Locate the cell with the specified text and output its [x, y] center coordinate. 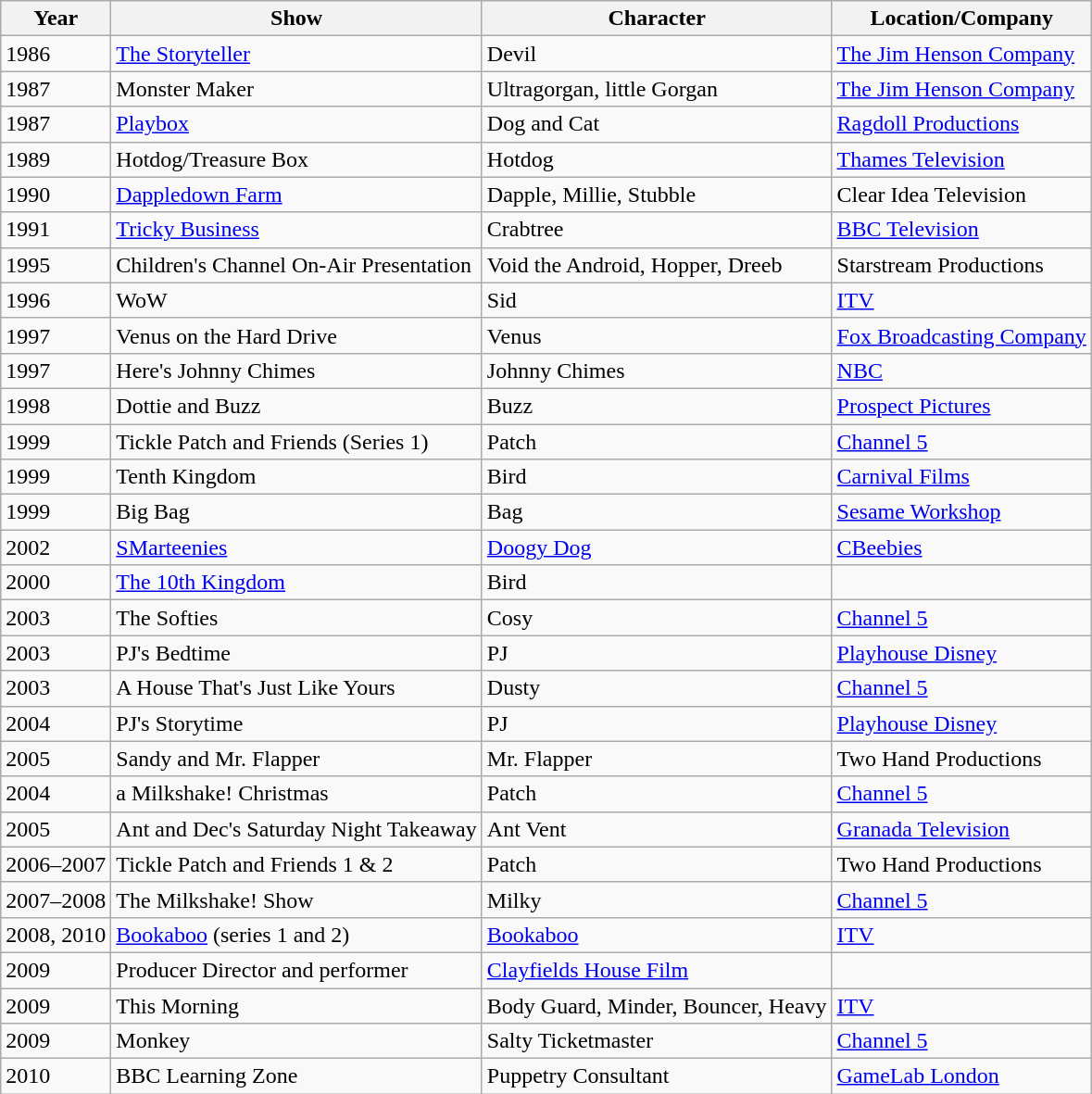
The 10th Kingdom [296, 583]
Dapple, Millie, Stubble [657, 195]
This Morning [296, 1005]
Dappledown Farm [296, 195]
Clear Idea Television [961, 195]
PJ's Bedtime [296, 653]
1995 [56, 265]
BBC Learning Zone [296, 1076]
2008, 2010 [56, 935]
The Storyteller [296, 54]
Playbox [296, 124]
Monkey [296, 1041]
2007–2008 [56, 899]
Fox Broadcasting Company [961, 335]
The Softies [296, 618]
Doogy Dog [657, 547]
Tenth Kingdom [296, 477]
Tickle Patch and Friends (Series 1) [296, 442]
Ant Vent [657, 829]
Milky [657, 899]
Bookaboo (series 1 and 2) [296, 935]
A House That's Just Like Yours [296, 688]
Starstream Productions [961, 265]
1998 [56, 406]
WoW [296, 300]
Sesame Workshop [961, 512]
2002 [56, 547]
a Milkshake! Christmas [296, 794]
Clayfields House Film [657, 970]
Hotdog/Treasure Box [296, 159]
Ragdoll Productions [961, 124]
Venus [657, 335]
GameLab London [961, 1076]
Dusty [657, 688]
Producer Director and performer [296, 970]
2010 [56, 1076]
Crabtree [657, 230]
Tickle Patch and Friends 1 & 2 [296, 864]
Dog and Cat [657, 124]
Sid [657, 300]
1990 [56, 195]
The Milkshake! Show [296, 899]
Show [296, 19]
Granada Television [961, 829]
Year [56, 19]
Character [657, 19]
Ultragorgan, little Gorgan [657, 89]
Salty Ticketmaster [657, 1041]
Buzz [657, 406]
Body Guard, Minder, Bouncer, Heavy [657, 1005]
Sandy and Mr. Flapper [296, 759]
Hotdog [657, 159]
Dottie and Buzz [296, 406]
BBC Television [961, 230]
1996 [56, 300]
Devil [657, 54]
Mr. Flapper [657, 759]
2006–2007 [56, 864]
1989 [56, 159]
Bookaboo [657, 935]
SMarteenies [296, 547]
Big Bag [296, 512]
Cosy [657, 618]
Ant and Dec's Saturday Night Takeaway [296, 829]
Void the Android, Hopper, Dreeb [657, 265]
2000 [56, 583]
1991 [56, 230]
Bag [657, 512]
Venus on the Hard Drive [296, 335]
Carnival Films [961, 477]
Johnny Chimes [657, 371]
PJ's Storytime [296, 723]
Prospect Pictures [961, 406]
Here's Johnny Chimes [296, 371]
Monster Maker [296, 89]
NBC [961, 371]
Thames Television [961, 159]
CBeebies [961, 547]
Tricky Business [296, 230]
Location/Company [961, 19]
1986 [56, 54]
Puppetry Consultant [657, 1076]
Children's Channel On-Air Presentation [296, 265]
